Find where the given text appears and provide that cell's center as (x, y) coordinate. 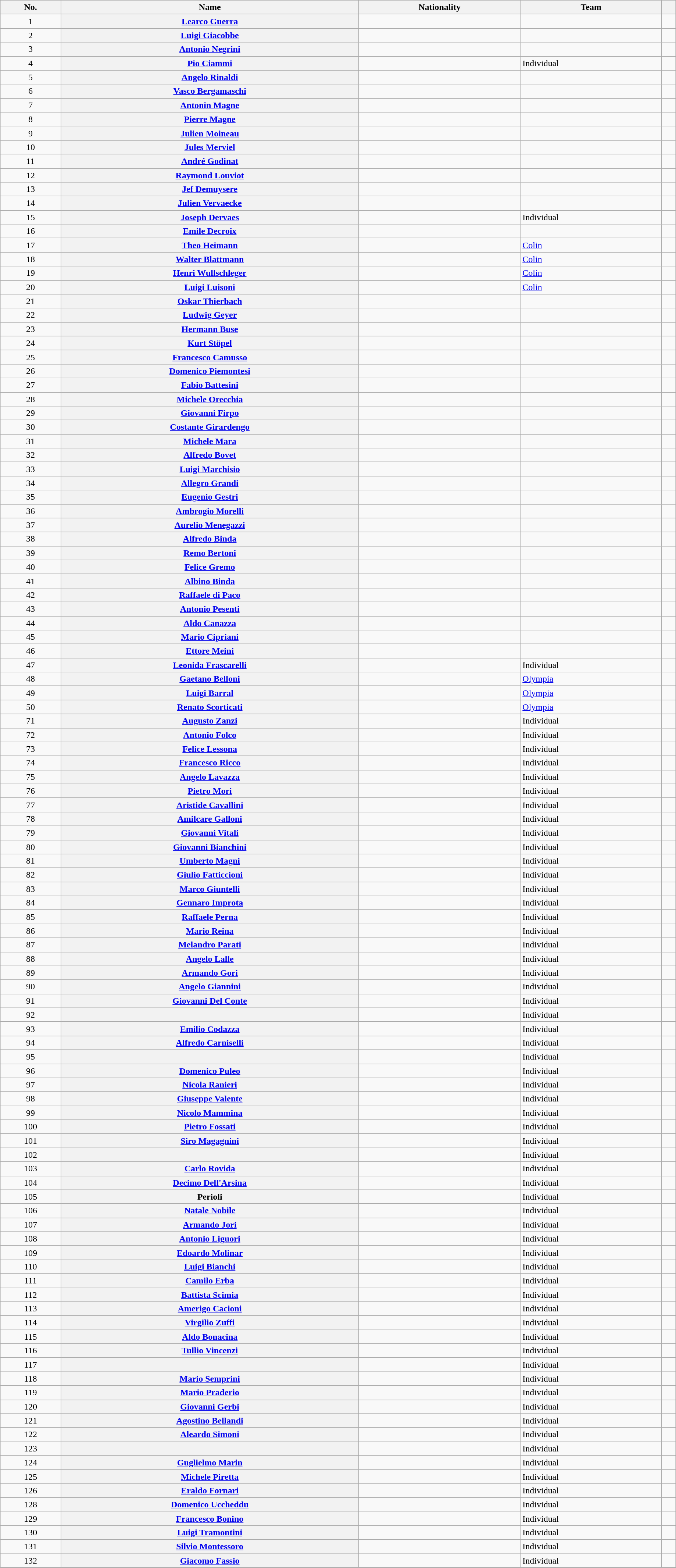
13 (31, 189)
Giulio Fatticcioni (210, 875)
21 (31, 301)
Emilio Codazza (210, 1029)
Leonida Frascarelli (210, 665)
Pietro Fossati (210, 1127)
114 (31, 1323)
Luigi Bianchi (210, 1267)
Francesco Bonino (210, 1519)
38 (31, 539)
4 (31, 63)
1 (31, 21)
Aleardo Simoni (210, 1435)
Umberto Magni (210, 861)
37 (31, 525)
Natale Nobile (210, 1211)
74 (31, 763)
Armando Gori (210, 973)
Julien Vervaecke (210, 203)
17 (31, 245)
99 (31, 1113)
105 (31, 1197)
Angelo Rinaldi (210, 77)
23 (31, 329)
Domenico Puleo (210, 1071)
47 (31, 665)
129 (31, 1519)
83 (31, 889)
9 (31, 133)
Giuseppe Valente (210, 1099)
Giovanni Vitali (210, 833)
91 (31, 1001)
Oskar Thierbach (210, 301)
120 (31, 1407)
115 (31, 1337)
124 (31, 1462)
116 (31, 1351)
Antonin Magne (210, 105)
Vasco Bergamaschi (210, 91)
89 (31, 973)
42 (31, 595)
12 (31, 175)
Alfredo Carniselli (210, 1043)
Name (210, 7)
76 (31, 791)
Pierre Magne (210, 119)
130 (31, 1533)
Ludwig Geyer (210, 315)
Michele Piretta (210, 1476)
20 (31, 287)
131 (31, 1547)
Hermann Buse (210, 329)
90 (31, 987)
3 (31, 49)
Agostino Bellandi (210, 1421)
Antonio Folco (210, 735)
112 (31, 1294)
45 (31, 637)
Michele Mara (210, 441)
Raffaele di Paco (210, 595)
Siro Magagnini (210, 1141)
Theo Heimann (210, 245)
Armando Jori (210, 1225)
117 (31, 1365)
Raffaele Perna (210, 917)
Antonio Negrini (210, 49)
Perioli (210, 1197)
Angelo Lavazza (210, 777)
Carlo Rovida (210, 1169)
Jef Demuysere (210, 189)
Felice Lessona (210, 749)
Ambrogio Morelli (210, 511)
Albino Binda (210, 581)
Felice Gremo (210, 567)
87 (31, 945)
Aristide Cavallini (210, 805)
7 (31, 105)
Giacomo Fassio (210, 1561)
132 (31, 1561)
Angelo Lalle (210, 959)
126 (31, 1490)
15 (31, 217)
Francesco Ricco (210, 763)
121 (31, 1421)
Aurelio Menegazzi (210, 525)
78 (31, 819)
Nicola Ranieri (210, 1085)
92 (31, 1015)
98 (31, 1099)
14 (31, 203)
Kurt Stöpel (210, 343)
19 (31, 273)
Luigi Barral (210, 693)
81 (31, 861)
Virgilio Zuffi (210, 1323)
8 (31, 119)
Alfredo Bovet (210, 455)
Antonio Pesenti (210, 609)
2 (31, 35)
107 (31, 1225)
No. (31, 7)
72 (31, 735)
Raymond Louviot (210, 175)
80 (31, 847)
40 (31, 567)
Francesco Camusso (210, 357)
Augusto Zanzi (210, 721)
Decimo Dell'Arsina (210, 1183)
85 (31, 917)
Remo Bertoni (210, 553)
Learco Guerra (210, 21)
111 (31, 1281)
24 (31, 343)
110 (31, 1267)
48 (31, 679)
Julien Moineau (210, 133)
Pietro Mori (210, 791)
93 (31, 1029)
113 (31, 1309)
101 (31, 1141)
77 (31, 805)
102 (31, 1155)
André Godinat (210, 161)
103 (31, 1169)
Eraldo Fornari (210, 1490)
22 (31, 315)
106 (31, 1211)
75 (31, 777)
100 (31, 1127)
Angelo Giannini (210, 987)
16 (31, 231)
Marco Giuntelli (210, 889)
94 (31, 1043)
Giovanni Del Conte (210, 1001)
Costante Girardengo (210, 427)
Gaetano Belloni (210, 679)
25 (31, 357)
Giovanni Gerbi (210, 1407)
Mario Reina (210, 931)
Emile Decroix (210, 231)
128 (31, 1504)
Giovanni Bianchini (210, 847)
104 (31, 1183)
108 (31, 1239)
6 (31, 91)
31 (31, 441)
26 (31, 371)
Walter Blattmann (210, 259)
27 (31, 385)
Fabio Battesini (210, 385)
Mario Semprini (210, 1379)
125 (31, 1476)
Ettore Meini (210, 651)
84 (31, 903)
Eugenio Gestri (210, 497)
Domenico Uccheddu (210, 1504)
Melandro Parati (210, 945)
49 (31, 693)
Tullio Vincenzi (210, 1351)
Joseph Dervaes (210, 217)
96 (31, 1071)
Edoardo Molinar (210, 1253)
118 (31, 1379)
Renato Scorticati (210, 707)
Battista Scimia (210, 1294)
Mario Praderio (210, 1393)
10 (31, 147)
41 (31, 581)
35 (31, 497)
30 (31, 427)
Alfredo Binda (210, 539)
Gennaro Improta (210, 903)
50 (31, 707)
Antonio Liguori (210, 1239)
97 (31, 1085)
82 (31, 875)
Nationality (440, 7)
95 (31, 1057)
123 (31, 1449)
71 (31, 721)
Luigi Tramontini (210, 1533)
86 (31, 931)
39 (31, 553)
33 (31, 469)
Michele Orecchia (210, 399)
Luigi Luisoni (210, 287)
Allegro Grandi (210, 483)
Pio Ciammi (210, 63)
46 (31, 651)
88 (31, 959)
Aldo Canazza (210, 623)
Camilo Erba (210, 1281)
32 (31, 455)
122 (31, 1435)
Luigi Marchisio (210, 469)
28 (31, 399)
44 (31, 623)
Domenico Piemontesi (210, 371)
109 (31, 1253)
11 (31, 161)
79 (31, 833)
Silvio Montessoro (210, 1547)
Aldo Bonacina (210, 1337)
29 (31, 413)
Henri Wullschleger (210, 273)
43 (31, 609)
Nicolo Mammina (210, 1113)
Jules Merviel (210, 147)
Amerigo Cacioni (210, 1309)
5 (31, 77)
Amilcare Galloni (210, 819)
Luigi Giacobbe (210, 35)
Mario Cipriani (210, 637)
Giovanni Firpo (210, 413)
18 (31, 259)
Team (591, 7)
73 (31, 749)
34 (31, 483)
Guglielmo Marin (210, 1462)
36 (31, 511)
119 (31, 1393)
